Determine the [X, Y] coordinate at the center of the cell enclosing the given text.  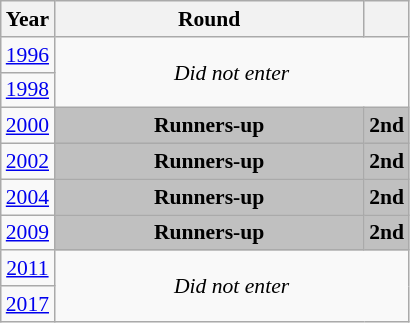
2002 [28, 162]
1998 [28, 90]
2004 [28, 197]
1996 [28, 55]
2009 [28, 233]
Round [209, 19]
Year [28, 19]
2017 [28, 304]
2000 [28, 126]
2011 [28, 269]
